Provide the [X, Y] coordinate of the cell's center where the given text is located.  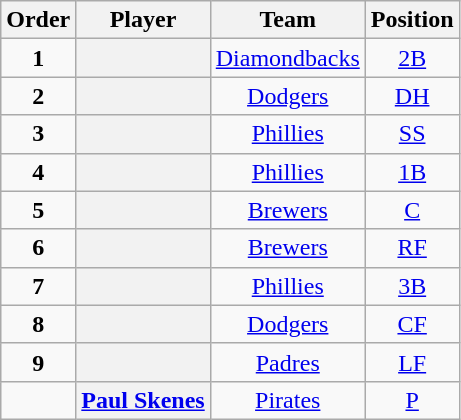
Player [143, 20]
7 [38, 286]
2 [38, 96]
1 [38, 58]
Paul Skenes [143, 400]
3 [38, 134]
2B [412, 58]
Team [288, 20]
RF [412, 248]
5 [38, 210]
3B [412, 286]
Diamondbacks [288, 58]
4 [38, 172]
Padres [288, 362]
8 [38, 324]
LF [412, 362]
SS [412, 134]
Pirates [288, 400]
Position [412, 20]
C [412, 210]
DH [412, 96]
CF [412, 324]
1B [412, 172]
6 [38, 248]
P [412, 400]
9 [38, 362]
Order [38, 20]
